Pinpoint the cell where the given text exists, returning its (X, Y) midpoint coordinate. 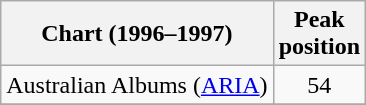
Australian Albums (ARIA) (137, 85)
Chart (1996–1997) (137, 34)
Peakposition (319, 34)
54 (319, 85)
